Capture the cell that displays the provided text and extract its (x, y) central coordinate. 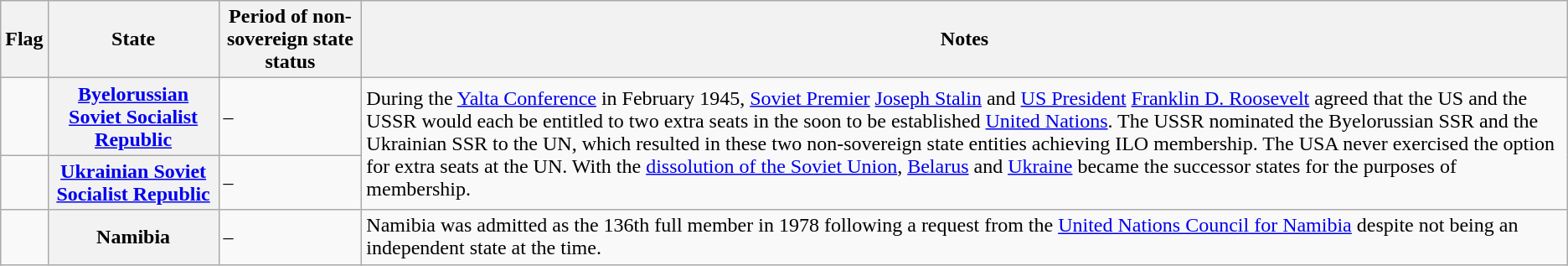
State (133, 39)
Namibia (133, 237)
Period of non-sovereign state status (290, 39)
Byelorussian Soviet Socialist Republic (133, 117)
Flag (24, 39)
Notes (965, 39)
Ukrainian Soviet Socialist Republic (133, 183)
